Capture the cell that displays the provided text and extract its [X, Y] central coordinate. 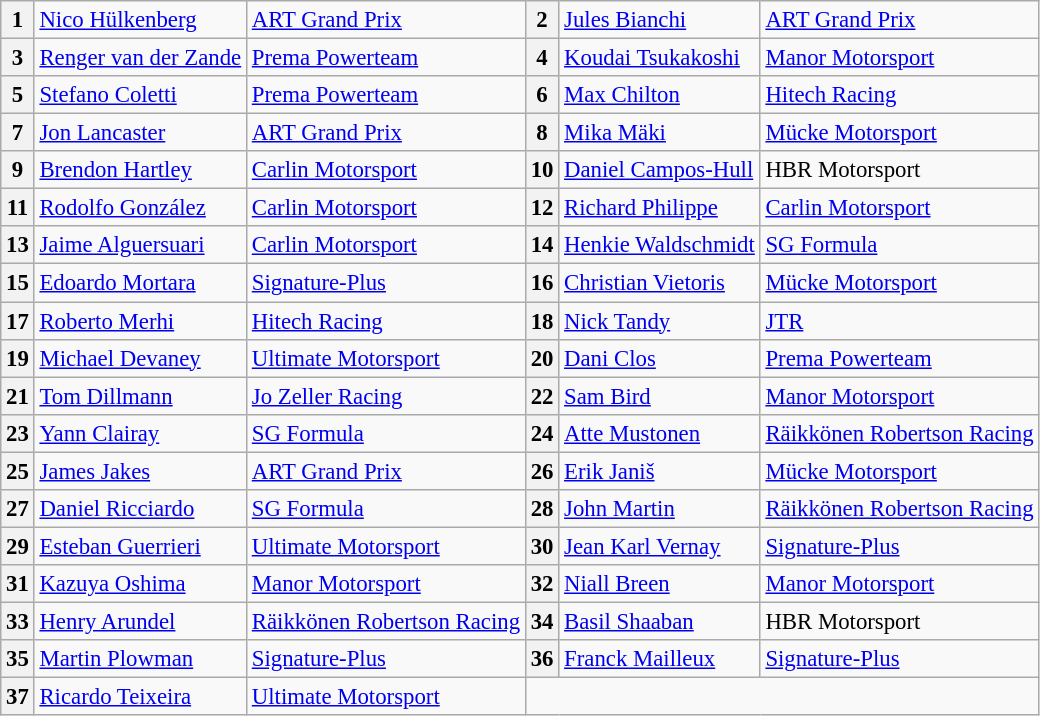
Jean Karl Vernay [660, 546]
12 [542, 208]
Esteban Guerrieri [140, 546]
Franck Mailleux [660, 659]
23 [18, 433]
19 [18, 358]
Jules Bianchi [660, 20]
15 [18, 283]
6 [542, 95]
13 [18, 245]
Christian Vietoris [660, 283]
Henkie Waldschmidt [660, 245]
Kazuya Oshima [140, 584]
Max Chilton [660, 95]
11 [18, 208]
28 [542, 509]
9 [18, 170]
Edoardo Mortara [140, 283]
Michael Devaney [140, 358]
Jaime Alguersuari [140, 245]
22 [542, 396]
JTR [900, 321]
16 [542, 283]
26 [542, 471]
35 [18, 659]
Sam Bird [660, 396]
Koudai Tsukakoshi [660, 58]
Mika Mäki [660, 133]
Henry Arundel [140, 621]
Stefano Coletti [140, 95]
34 [542, 621]
Basil Shaaban [660, 621]
21 [18, 396]
37 [18, 697]
7 [18, 133]
Dani Clos [660, 358]
Brendon Hartley [140, 170]
Martin Plowman [140, 659]
30 [542, 546]
James Jakes [140, 471]
27 [18, 509]
Nico Hülkenberg [140, 20]
29 [18, 546]
1 [18, 20]
Yann Clairay [140, 433]
32 [542, 584]
Jo Zeller Racing [386, 396]
Renger van der Zande [140, 58]
Nick Tandy [660, 321]
Daniel Ricciardo [140, 509]
33 [18, 621]
5 [18, 95]
Rodolfo González [140, 208]
18 [542, 321]
Tom Dillmann [140, 396]
20 [542, 358]
2 [542, 20]
10 [542, 170]
4 [542, 58]
3 [18, 58]
36 [542, 659]
17 [18, 321]
25 [18, 471]
Richard Philippe [660, 208]
Ricardo Teixeira [140, 697]
Atte Mustonen [660, 433]
Jon Lancaster [140, 133]
31 [18, 584]
John Martin [660, 509]
24 [542, 433]
Roberto Merhi [140, 321]
Niall Breen [660, 584]
14 [542, 245]
Erik Janiš [660, 471]
8 [542, 133]
Daniel Campos-Hull [660, 170]
